Capture the cell that displays the provided text and extract its [x, y] central coordinate. 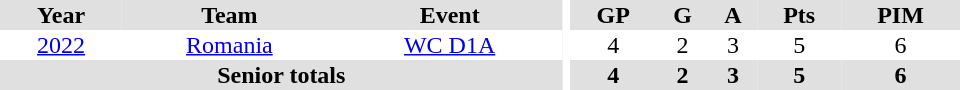
2022 [61, 45]
Event [450, 15]
A [734, 15]
GP [614, 15]
Team [230, 15]
Romania [230, 45]
Senior totals [282, 75]
WC D1A [450, 45]
G [683, 15]
PIM [900, 15]
Year [61, 15]
Pts [799, 15]
